Detect which cell encompasses the target text, then output its [X, Y] center coordinate. 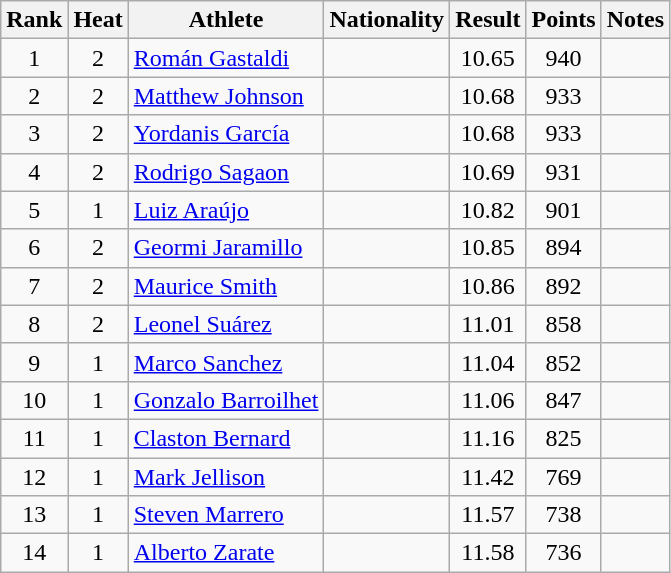
14 [34, 553]
Maurice Smith [226, 286]
Marco Sanchez [226, 362]
13 [34, 515]
11.16 [488, 438]
10.86 [488, 286]
8 [34, 324]
738 [564, 515]
892 [564, 286]
736 [564, 553]
Mark Jellison [226, 477]
769 [564, 477]
931 [564, 172]
847 [564, 400]
9 [34, 362]
10.65 [488, 58]
Heat [98, 20]
858 [564, 324]
Román Gastaldi [226, 58]
Alberto Zarate [226, 553]
Steven Marrero [226, 515]
Athlete [226, 20]
Notes [635, 20]
Rodrigo Sagaon [226, 172]
10 [34, 400]
11.04 [488, 362]
894 [564, 248]
852 [564, 362]
4 [34, 172]
Luiz Araújo [226, 210]
Geormi Jaramillo [226, 248]
12 [34, 477]
Claston Bernard [226, 438]
Result [488, 20]
10.69 [488, 172]
Matthew Johnson [226, 96]
901 [564, 210]
11.42 [488, 477]
6 [34, 248]
Nationality [387, 20]
5 [34, 210]
11.57 [488, 515]
Yordanis García [226, 134]
10.82 [488, 210]
Rank [34, 20]
Gonzalo Barroilhet [226, 400]
3 [34, 134]
Leonel Suárez [226, 324]
Points [564, 20]
11.58 [488, 553]
11.06 [488, 400]
10.85 [488, 248]
940 [564, 58]
11.01 [488, 324]
7 [34, 286]
825 [564, 438]
11 [34, 438]
